Provide the (X, Y) coordinate of the cell's center where the given text is located.  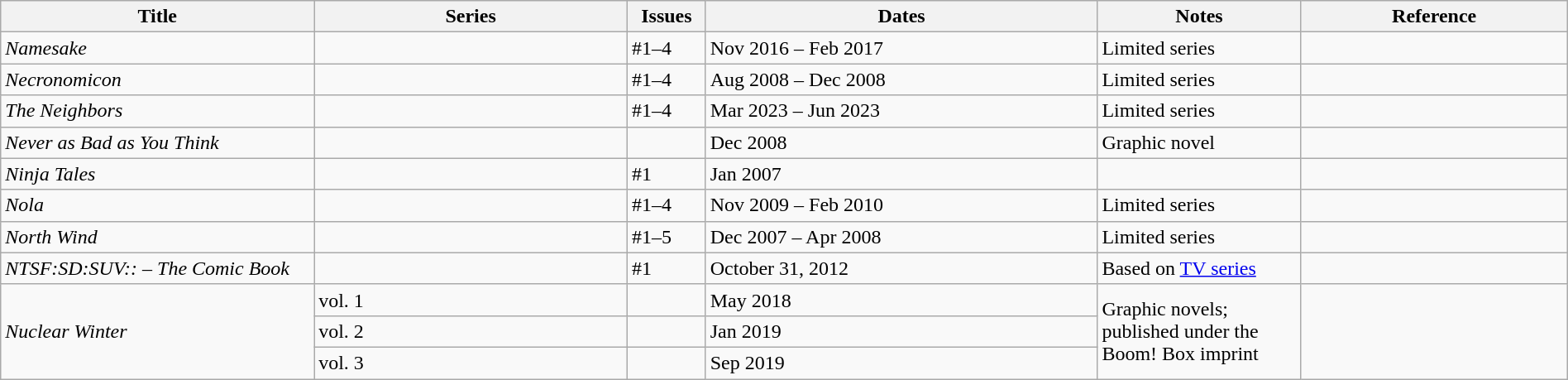
Jan 2019 (901, 331)
Nola (157, 205)
October 31, 2012 (901, 268)
Aug 2008 – Dec 2008 (901, 79)
Dec 2008 (901, 142)
vol. 2 (471, 331)
Jan 2007 (901, 174)
Mar 2023 – Jun 2023 (901, 111)
NTSF:SD:SUV:: – The Comic Book (157, 268)
Nov 2009 – Feb 2010 (901, 205)
Based on TV series (1199, 268)
Issues (667, 17)
Necronomicon (157, 79)
vol. 3 (471, 363)
Ninja Tales (157, 174)
Graphic novel (1199, 142)
Graphic novels; published under the Boom! Box imprint (1199, 331)
Dates (901, 17)
Dec 2007 – Apr 2008 (901, 237)
Series (471, 17)
Notes (1199, 17)
The Neighbors (157, 111)
Reference (1434, 17)
Namesake (157, 48)
Nov 2016 – Feb 2017 (901, 48)
Never as Bad as You Think (157, 142)
May 2018 (901, 300)
Sep 2019 (901, 363)
North Wind (157, 237)
#1–5 (667, 237)
Nuclear Winter (157, 331)
Title (157, 17)
vol. 1 (471, 300)
